Return the [X, Y] coordinate for the center point of the cell that contains the specified text.  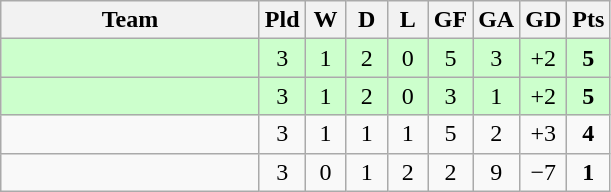
GF [450, 20]
D [366, 20]
+3 [544, 134]
4 [588, 134]
GA [496, 20]
Pld [282, 20]
W [326, 20]
L [408, 20]
GD [544, 20]
Pts [588, 20]
Team [130, 20]
−7 [544, 172]
9 [496, 172]
